Pinpoint the cell where the given text exists, returning its (x, y) midpoint coordinate. 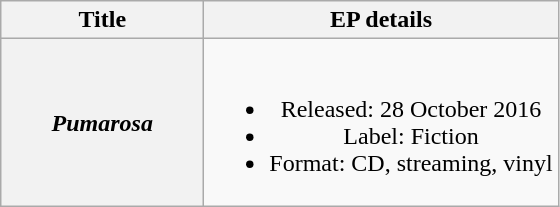
Title (102, 20)
Pumarosa (102, 122)
Released: 28 October 2016Label: FictionFormat: CD, streaming, vinyl (381, 122)
EP details (381, 20)
